Locate the cell with the specified text and output its [X, Y] center coordinate. 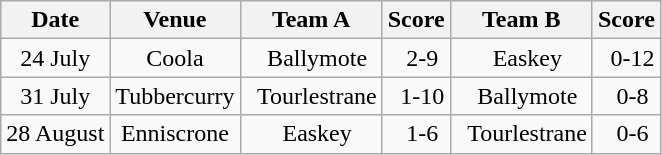
Date [56, 20]
1-6 [416, 134]
31 July [56, 96]
Venue [175, 20]
0-8 [626, 96]
28 August [56, 134]
0-12 [626, 58]
Enniscrone [175, 134]
Team B [521, 20]
Coola [175, 58]
Team A [311, 20]
1-10 [416, 96]
0-6 [626, 134]
Tubbercurry [175, 96]
24 July [56, 58]
2-9 [416, 58]
